Extract the [x, y] coordinate from the center of the cell holding the provided text.  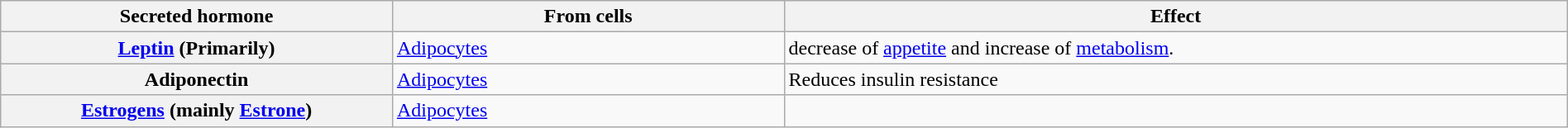
Estrogens (mainly Estrone) [197, 111]
From cells [588, 17]
Secreted hormone [197, 17]
Effect [1176, 17]
Adiponectin [197, 79]
Leptin (Primarily) [197, 48]
Reduces insulin resistance [1176, 79]
decrease of appetite and increase of metabolism. [1176, 48]
